Return [x, y] of the center of cell containing provided text 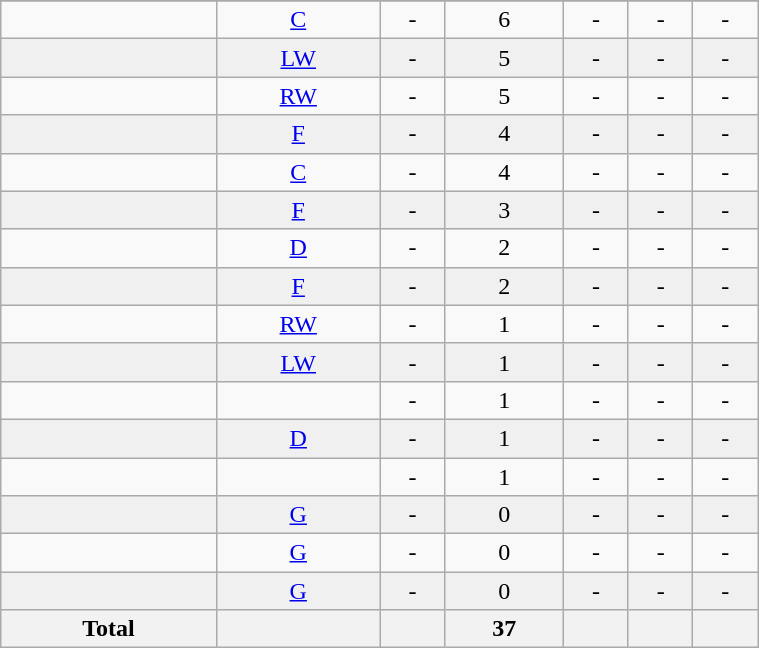
37 [504, 629]
3 [504, 210]
Total [108, 629]
6 [504, 20]
